Scan for the cell matching the given text and deliver its (X, Y) coordinate at center. 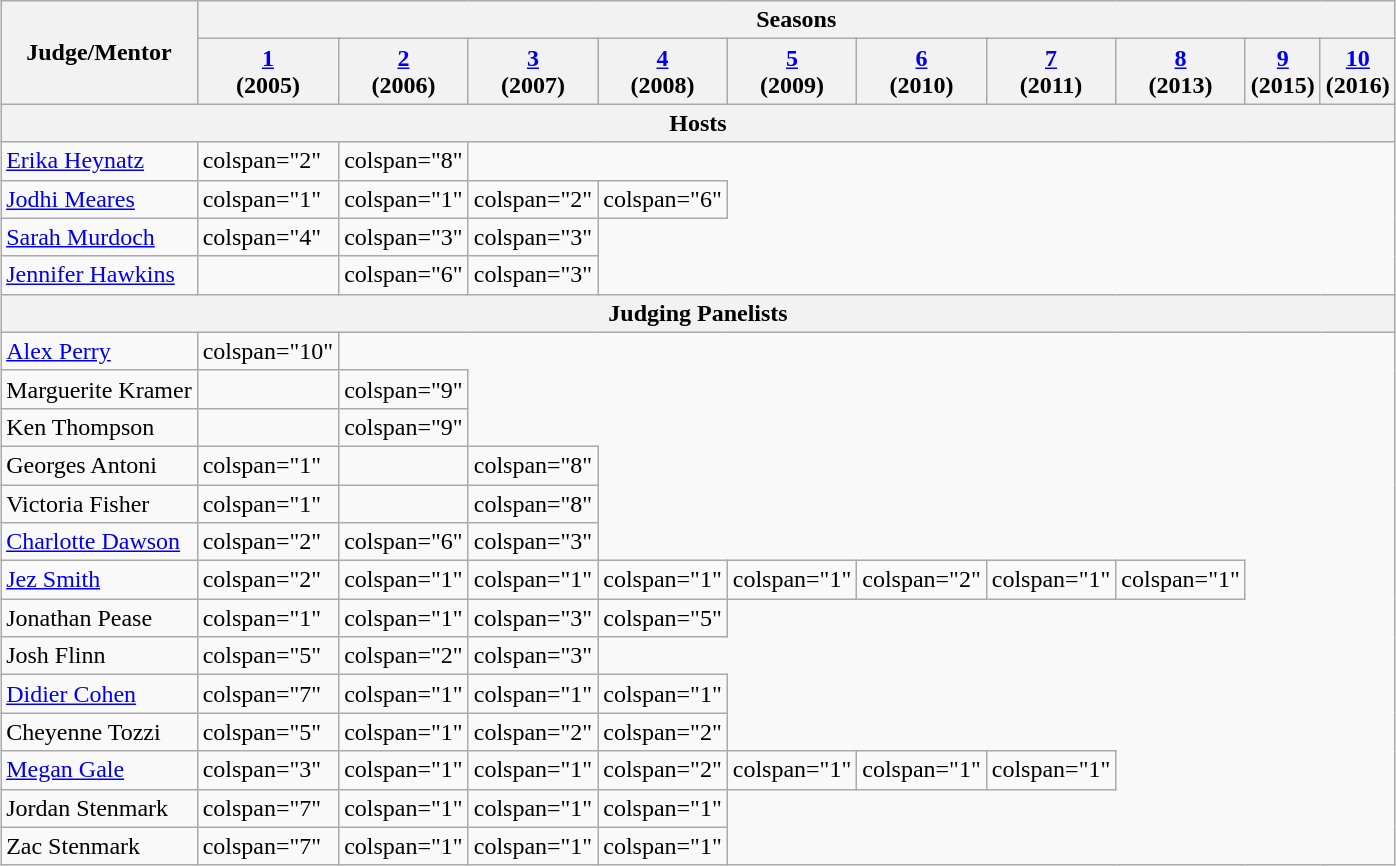
Megan Gale (100, 770)
2(2006) (404, 72)
colspan="10" (268, 351)
1(2005) (268, 72)
Charlotte Dawson (100, 542)
Jonathan Pease (100, 618)
5(2009) (792, 72)
Didier Cohen (100, 694)
Victoria Fisher (100, 503)
Erika Heynatz (100, 161)
Seasons (796, 20)
colspan="4" (268, 237)
8(2013) (1181, 72)
Jordan Stenmark (100, 808)
Judge/Mentor (100, 52)
Cheyenne Tozzi (100, 732)
3(2007) (533, 72)
Jez Smith (100, 580)
Judging Panelists (698, 313)
Josh Flinn (100, 656)
Alex Perry (100, 351)
Jodhi Meares (100, 199)
9(2015) (1282, 72)
Georges Antoni (100, 465)
4(2008) (663, 72)
Jennifer Hawkins (100, 275)
Marguerite Kramer (100, 389)
6(2010) (922, 72)
10(2016) (1358, 72)
Hosts (698, 123)
Sarah Murdoch (100, 237)
Zac Stenmark (100, 846)
Ken Thompson (100, 427)
7(2011) (1051, 72)
